Find where the given text appears and provide that cell's center as [x, y] coordinate. 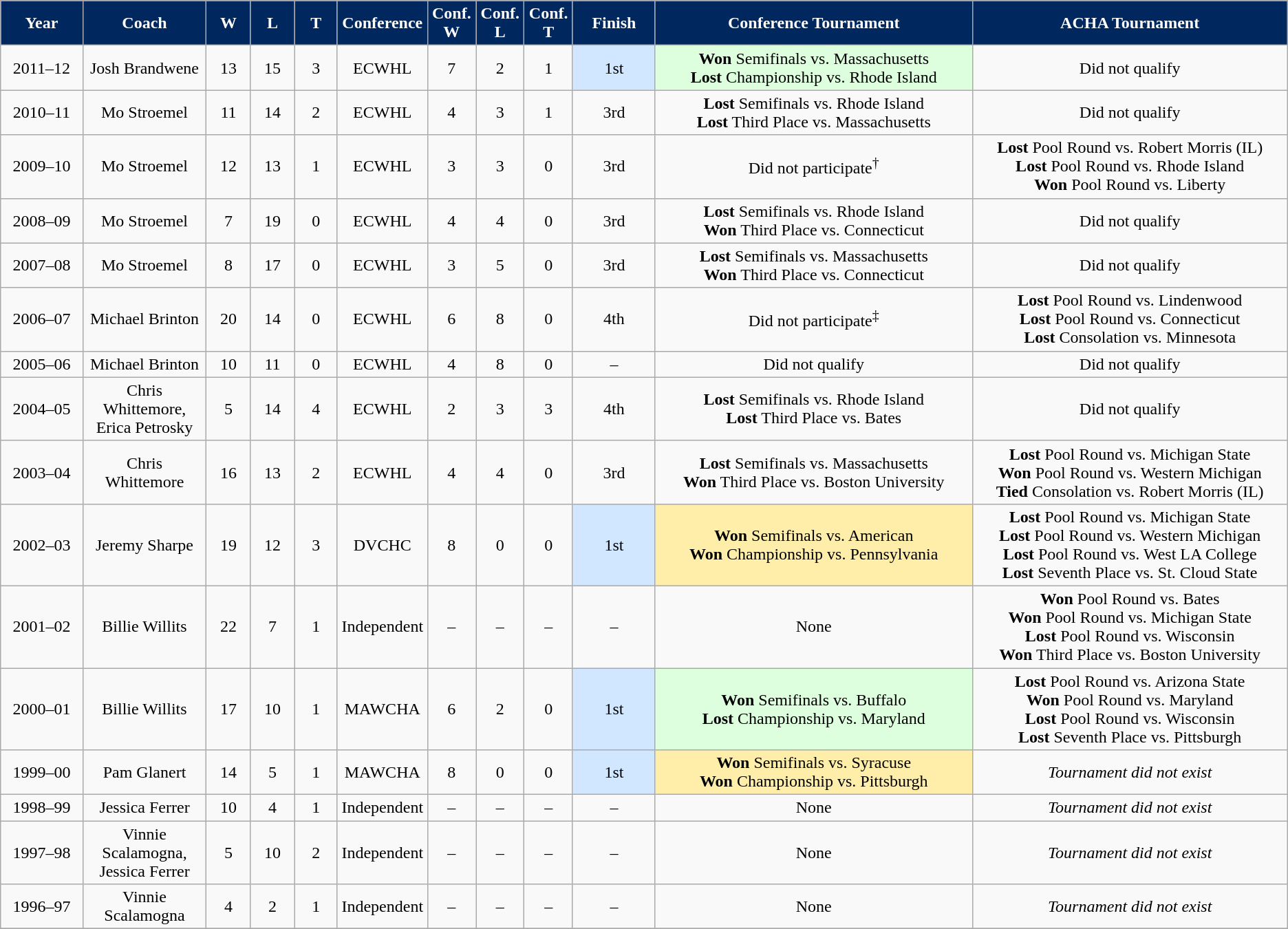
Chris Whittemore, Erica Petrosky [144, 409]
Won Semifinals vs. Massachusetts Lost Championship vs. Rhode Island [813, 67]
T [316, 23]
Won Semifinals vs. Syracuse Won Championship vs. Pittsburgh [813, 772]
2009–10 [41, 167]
Won Semifinals vs. American Won Championship vs. Pennsylvania [813, 545]
16 [228, 472]
1999–00 [41, 772]
1996–97 [41, 907]
Chris Whittemore [144, 472]
Year [41, 23]
1998–99 [41, 808]
Josh Brandwene [144, 67]
ACHA Tournament [1130, 23]
Jeremy Sharpe [144, 545]
Coach [144, 23]
2002–03 [41, 545]
Conference Tournament [813, 23]
Conference [383, 23]
Finish [614, 23]
Lost Pool Round vs. Michigan State Lost Pool Round vs. Western Michigan Lost Pool Round vs. West LA College Lost Seventh Place vs. St. Cloud State [1130, 545]
Pam Glanert [144, 772]
2000–01 [41, 709]
Conf. W [451, 23]
DVCHC [383, 545]
Lost Pool Round vs. Arizona State Won Pool Round vs. Maryland Lost Pool Round vs. Wisconsin Lost Seventh Place vs. Pittsburgh [1130, 709]
Won Semifinals vs. Buffalo Lost Championship vs. Maryland [813, 709]
2008–09 [41, 220]
Conf. T [548, 23]
2007–08 [41, 266]
Lost Pool Round vs. Lindenwood Lost Pool Round vs. Connecticut Lost Consolation vs. Minnesota [1130, 319]
Lost Semifinals vs. Rhode Island Won Third Place vs. Connecticut [813, 220]
Lost Pool Round vs. Michigan State Won Pool Round vs. Western Michigan Tied Consolation vs. Robert Morris (IL) [1130, 472]
20 [228, 319]
2011–12 [41, 67]
Lost Semifinals vs. Rhode Island Lost Third Place vs. Massachusetts [813, 113]
2006–07 [41, 319]
2010–11 [41, 113]
Jessica Ferrer [144, 808]
2003–04 [41, 472]
W [228, 23]
2004–05 [41, 409]
2005–06 [41, 364]
Lost Pool Round vs. Robert Morris (IL) Lost Pool Round vs. Rhode Island Won Pool Round vs. Liberty [1130, 167]
Did not participate† [813, 167]
Lost Semifinals vs. Massachusetts Won Third Place vs. Connecticut [813, 266]
Conf. L [500, 23]
Won Pool Round vs. Bates Won Pool Round vs. Michigan State Lost Pool Round vs. Wisconsin Won Third Place vs. Boston University [1130, 626]
Lost Semifinals vs. Massachusetts Won Third Place vs. Boston University [813, 472]
L [272, 23]
Did not participate‡ [813, 319]
Vinnie Scalamogna, Jessica Ferrer [144, 853]
Vinnie Scalamogna [144, 907]
22 [228, 626]
15 [272, 67]
Lost Semifinals vs. Rhode Island Lost Third Place vs. Bates [813, 409]
1997–98 [41, 853]
2001–02 [41, 626]
